Capture the cell that displays the provided text and extract its (X, Y) central coordinate. 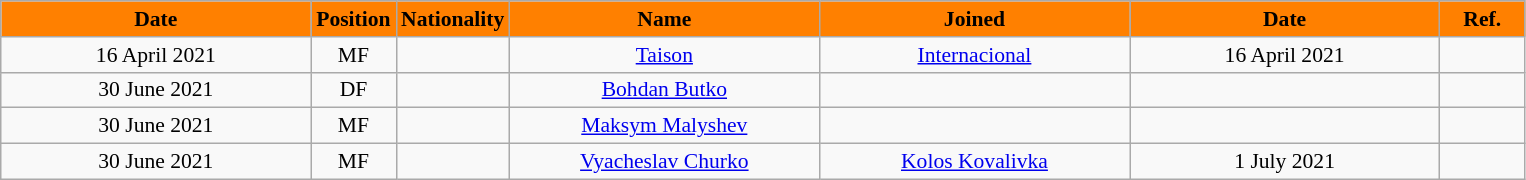
Position (354, 19)
Kolos Kovalivka (974, 162)
Internacional (974, 55)
DF (354, 90)
Joined (974, 19)
1 July 2021 (1285, 162)
Bohdan Butko (664, 90)
Vyacheslav Churko (664, 162)
Name (664, 19)
Ref. (1482, 19)
Maksym Malyshev (664, 126)
Taison (664, 55)
Nationality (452, 19)
